Detect which cell encompasses the target text, then output its (x, y) center coordinate. 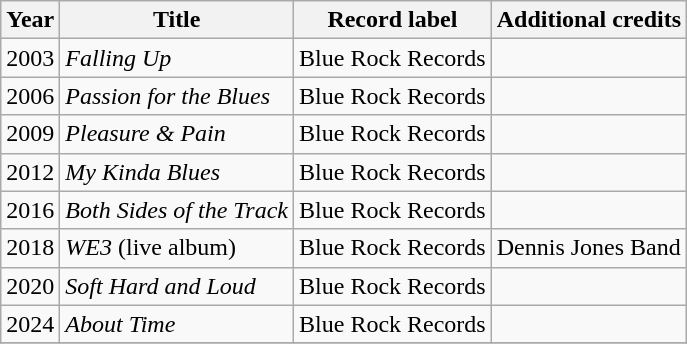
WE3 (live album) (177, 248)
2003 (30, 58)
2024 (30, 324)
2018 (30, 248)
2012 (30, 172)
2016 (30, 210)
Additional credits (588, 20)
2020 (30, 286)
Dennis Jones Band (588, 248)
2009 (30, 134)
My Kinda Blues (177, 172)
Year (30, 20)
Record label (393, 20)
Title (177, 20)
Pleasure & Pain (177, 134)
Falling Up (177, 58)
2006 (30, 96)
Passion for the Blues (177, 96)
Both Sides of the Track (177, 210)
Soft Hard and Loud (177, 286)
About Time (177, 324)
